Search for the cell housing the specified text and yield its [X, Y] center coordinate. 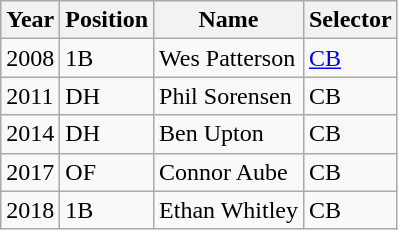
2017 [30, 172]
2014 [30, 134]
Phil Sorensen [229, 96]
Wes Patterson [229, 58]
Connor Aube [229, 172]
Position [107, 20]
Name [229, 20]
2008 [30, 58]
Ben Upton [229, 134]
Selector [350, 20]
OF [107, 172]
Ethan Whitley [229, 210]
2018 [30, 210]
2011 [30, 96]
Year [30, 20]
